Output the [X, Y] coordinate of the center of the cell containing the given text.  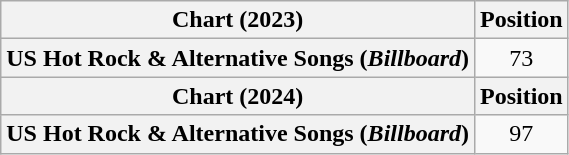
73 [521, 58]
97 [521, 134]
Chart (2023) [238, 20]
Chart (2024) [238, 96]
